Find where the given text appears and provide that cell's center as (X, Y) coordinate. 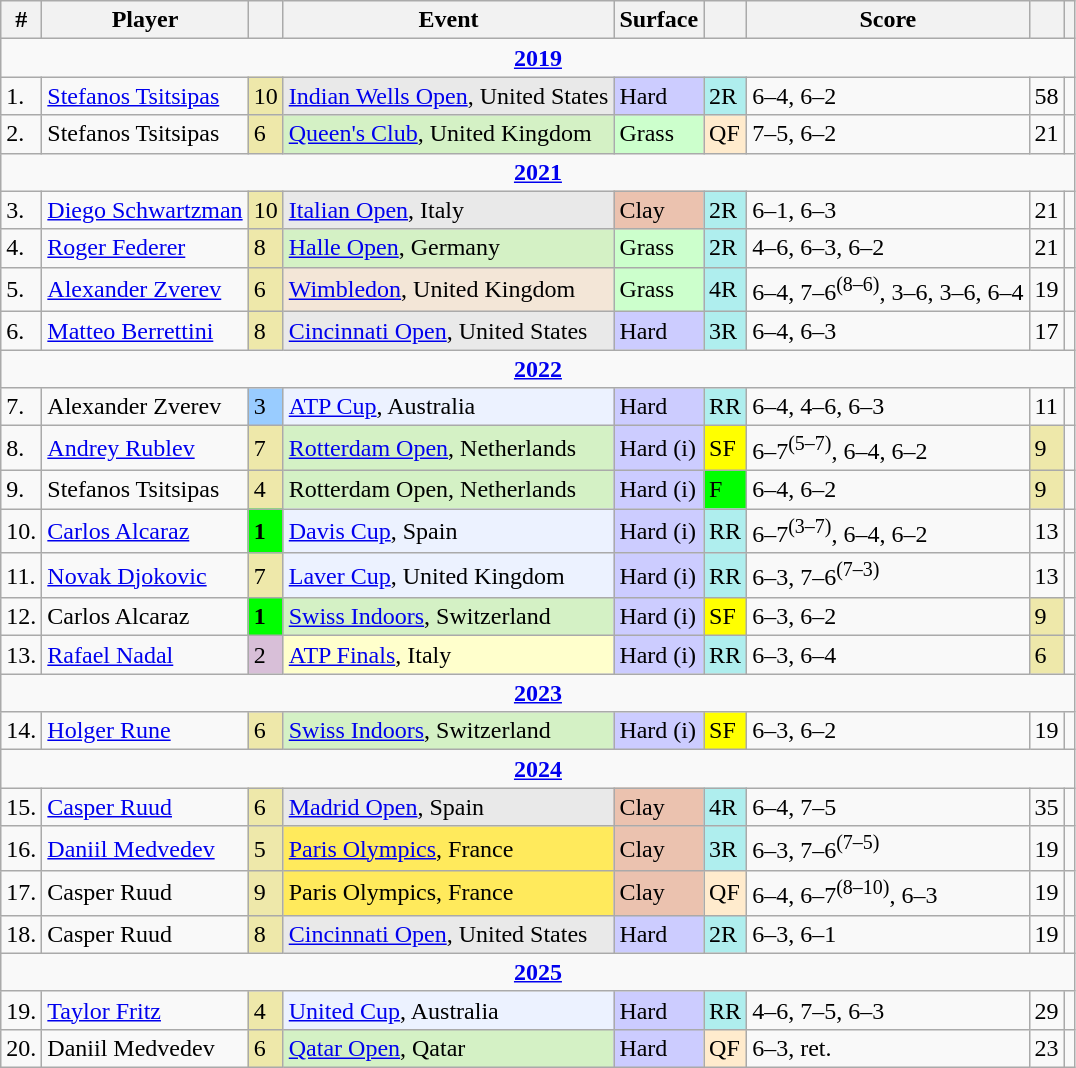
19. (22, 1010)
Holger Rune (145, 731)
4–6, 6–3, 6–2 (888, 248)
3 (266, 407)
35 (1046, 807)
2022 (538, 369)
Surface (659, 20)
6–3, 7–6(7–5) (888, 848)
2024 (538, 769)
1. (22, 96)
6–1, 6–3 (888, 210)
6–3, 6–1 (888, 934)
58 (1046, 96)
18. (22, 934)
6–4, 7–5 (888, 807)
6–7(3–7), 6–4, 6–2 (888, 532)
5. (22, 290)
11 (1046, 407)
2023 (538, 693)
F (726, 489)
13. (22, 655)
12. (22, 617)
8. (22, 448)
29 (1046, 1010)
9. (22, 489)
2021 (538, 172)
3. (22, 210)
6–4, 6–7(8–10), 6–3 (888, 894)
Qatar Open, Qatar (448, 1048)
2 (266, 655)
Madrid Open, Spain (448, 807)
2019 (538, 58)
Event (448, 20)
Roger Federer (145, 248)
4. (22, 248)
6. (22, 331)
ATP Cup, Australia (448, 407)
# (22, 20)
2025 (538, 972)
Halle Open, Germany (448, 248)
6–3, 6–4 (888, 655)
7–5, 6–2 (888, 134)
Novak Djokovic (145, 576)
ATP Finals, Italy (448, 655)
Player (145, 20)
17. (22, 894)
5 (266, 848)
6–7(5–7), 6–4, 6–2 (888, 448)
6–4, 4–6, 6–3 (888, 407)
11. (22, 576)
Laver Cup, United Kingdom (448, 576)
6–3, 7–6(7–3) (888, 576)
15. (22, 807)
Indian Wells Open, United States (448, 96)
Wimbledon, United Kingdom (448, 290)
20. (22, 1048)
Rafael Nadal (145, 655)
6–3, ret. (888, 1048)
Queen's Club, United Kingdom (448, 134)
23 (1046, 1048)
Matteo Berrettini (145, 331)
United Cup, Australia (448, 1010)
6–4, 7–6(8–6), 3–6, 3–6, 6–4 (888, 290)
6–4, 6–3 (888, 331)
16. (22, 848)
Italian Open, Italy (448, 210)
Taylor Fritz (145, 1010)
Davis Cup, Spain (448, 532)
7. (22, 407)
Diego Schwartzman (145, 210)
2. (22, 134)
17 (1046, 331)
Andrey Rublev (145, 448)
4–6, 7–5, 6–3 (888, 1010)
10. (22, 532)
14. (22, 731)
Score (888, 20)
